Determine the [x, y] coordinate at the center of the cell enclosing the given text.  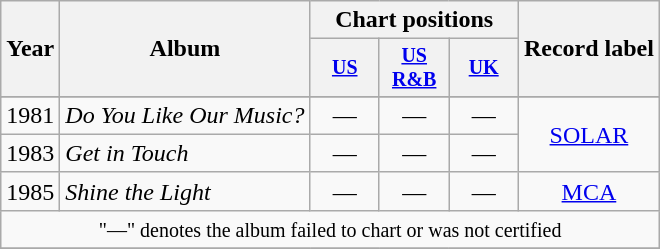
Chart positions [414, 20]
Year [30, 49]
MCA [588, 191]
"—" denotes the album failed to chart or was not certified [330, 229]
USR&B [414, 68]
UK [484, 68]
1981 [30, 115]
Record label [588, 49]
Album [185, 49]
SOLAR [588, 134]
Get in Touch [185, 153]
Shine the Light [185, 191]
1983 [30, 153]
US [344, 68]
1985 [30, 191]
Do You Like Our Music? [185, 115]
